For the text-containing cell, return its midpoint in [X, Y] coordinate format. 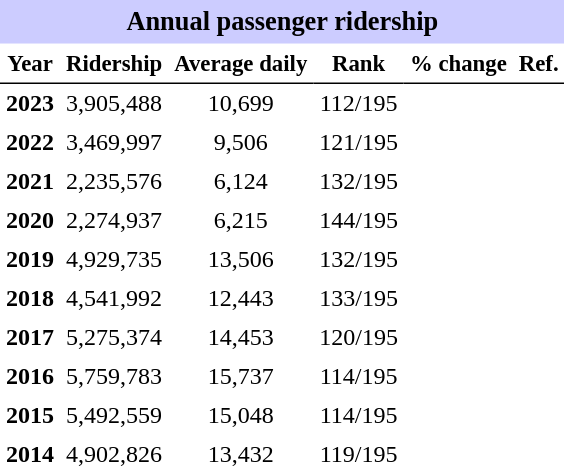
6,215 [240, 220]
5,759,783 [114, 376]
10,699 [240, 104]
2,274,937 [114, 220]
5,492,559 [114, 416]
2019 [30, 260]
Rank [358, 64]
2021 [30, 182]
144/195 [358, 220]
3,469,997 [114, 142]
2023 [30, 104]
2020 [30, 220]
6,124 [240, 182]
14,453 [240, 338]
133/195 [358, 298]
3,905,488 [114, 104]
4,929,735 [114, 260]
2022 [30, 142]
121/195 [358, 142]
12,443 [240, 298]
2015 [30, 416]
4,541,992 [114, 298]
15,737 [240, 376]
% change [458, 64]
9,506 [240, 142]
13,506 [240, 260]
5,275,374 [114, 338]
2,235,576 [114, 182]
2018 [30, 298]
Year [30, 64]
15,048 [240, 416]
2017 [30, 338]
112/195 [358, 104]
Ridership [114, 64]
120/195 [358, 338]
Average daily [240, 64]
2016 [30, 376]
